Determine the [X, Y] coordinate at the center of the cell enclosing the given text.  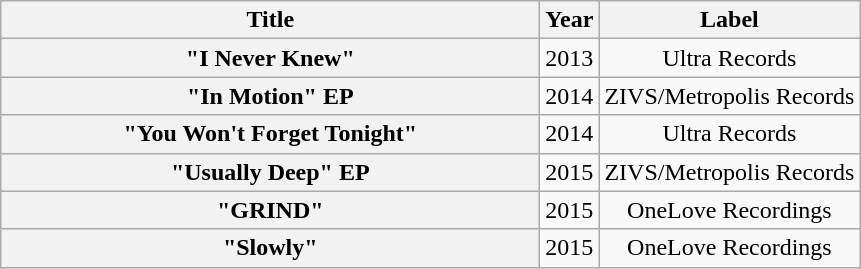
Label [730, 20]
"Usually Deep" EP [270, 172]
"GRIND" [270, 210]
2013 [570, 58]
Title [270, 20]
"Slowly" [270, 248]
"In Motion" EP [270, 96]
"You Won't Forget Tonight" [270, 134]
"I Never Knew" [270, 58]
Year [570, 20]
